Return the [X, Y] coordinate for the center point of the cell that contains the specified text.  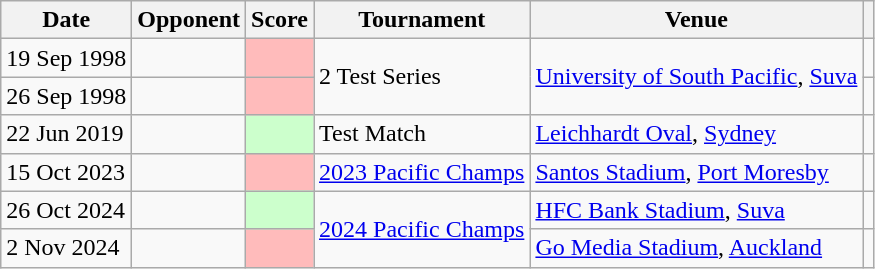
2023 Pacific Champs [422, 172]
Venue [696, 20]
15 Oct 2023 [66, 172]
26 Sep 1998 [66, 96]
Leichhardt Oval, Sydney [696, 134]
22 Jun 2019 [66, 134]
Tournament [422, 20]
Go Media Stadium, Auckland [696, 248]
Date [66, 20]
26 Oct 2024 [66, 210]
HFC Bank Stadium, Suva [696, 210]
Score [280, 20]
Opponent [189, 20]
2024 Pacific Champs [422, 229]
2 Nov 2024 [66, 248]
Test Match [422, 134]
University of South Pacific, Suva [696, 77]
2 Test Series [422, 77]
Santos Stadium, Port Moresby [696, 172]
19 Sep 1998 [66, 58]
